Search for the cell housing the specified text and yield its (X, Y) center coordinate. 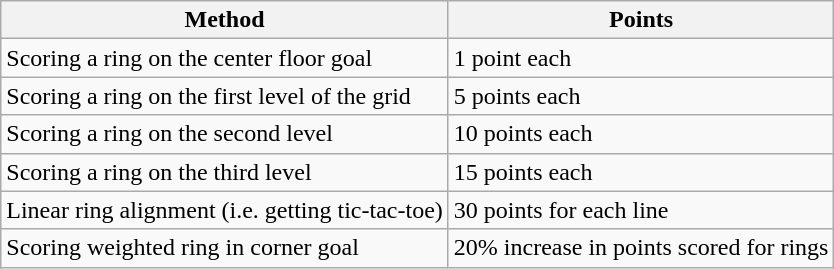
Scoring a ring on the second level (225, 134)
Linear ring alignment (i.e. getting tic-tac-toe) (225, 210)
20% increase in points scored for rings (641, 248)
Scoring a ring on the first level of the grid (225, 96)
Method (225, 20)
5 points each (641, 96)
Scoring a ring on the third level (225, 172)
10 points each (641, 134)
Points (641, 20)
Scoring weighted ring in corner goal (225, 248)
1 point each (641, 58)
15 points each (641, 172)
30 points for each line (641, 210)
Scoring a ring on the center floor goal (225, 58)
